Provide the [x, y] coordinate of the cell's center where the given text is located.  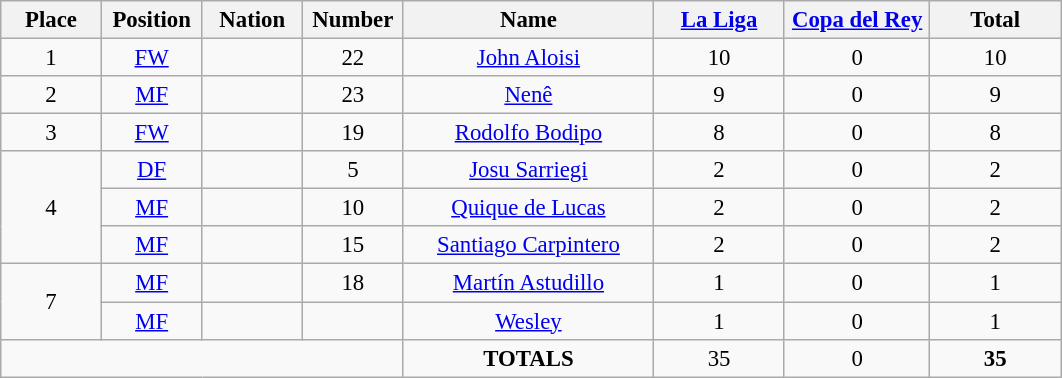
Copa del Rey [857, 20]
Nation [252, 20]
Rodolfo Bodipo [528, 133]
4 [52, 208]
Position [152, 20]
La Liga [720, 20]
3 [52, 133]
Name [528, 20]
Number [354, 20]
Place [52, 20]
Martín Astudillo [528, 283]
Wesley [528, 321]
Santiago Carpintero [528, 245]
Quique de Lucas [528, 208]
Total [996, 20]
5 [354, 170]
7 [52, 302]
Nenê [528, 95]
18 [354, 283]
Josu Sarriegi [528, 170]
John Aloisi [528, 58]
DF [152, 170]
TOTALS [528, 358]
15 [354, 245]
19 [354, 133]
23 [354, 95]
22 [354, 58]
